Pinpoint the cell where the given text exists, returning its [X, Y] midpoint coordinate. 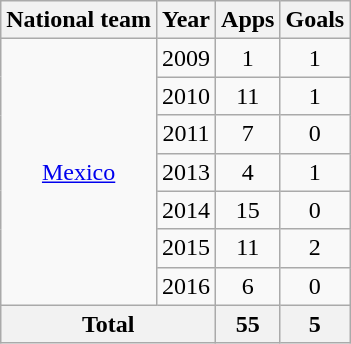
6 [248, 286]
2013 [186, 172]
Total [108, 324]
Year [186, 20]
7 [248, 134]
4 [248, 172]
15 [248, 210]
2015 [186, 248]
2016 [186, 286]
National team [79, 20]
55 [248, 324]
Goals [315, 20]
2 [315, 248]
Mexico [79, 172]
Apps [248, 20]
2011 [186, 134]
2014 [186, 210]
5 [315, 324]
2009 [186, 58]
2010 [186, 96]
